Identify which cell holds the provided text, then report its [X, Y] central coordinate. 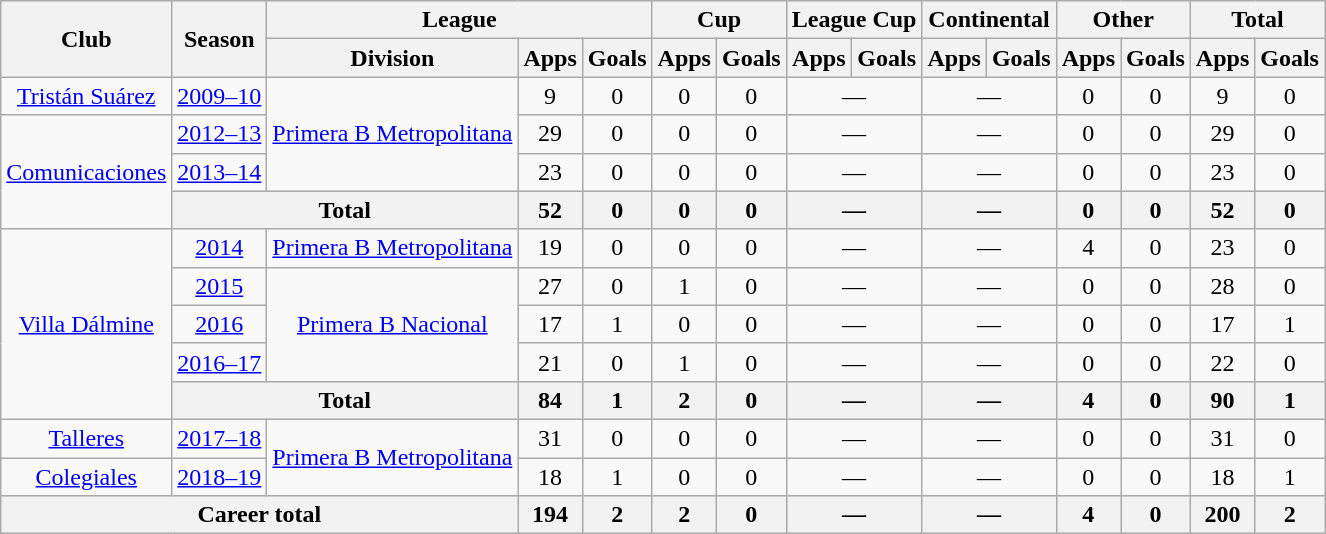
2013–14 [220, 172]
2009–10 [220, 96]
Tristán Suárez [86, 96]
Primera B Nacional [392, 324]
200 [1222, 515]
2016–17 [220, 362]
2018–19 [220, 477]
2012–13 [220, 134]
2014 [220, 248]
Colegiales [86, 477]
28 [1222, 286]
League [460, 20]
Talleres [86, 438]
Other [1123, 20]
2015 [220, 286]
2016 [220, 324]
Career total [260, 515]
Continental [989, 20]
Villa Dálmine [86, 324]
2017–18 [220, 438]
Season [220, 39]
Division [392, 58]
Club [86, 39]
194 [550, 515]
27 [550, 286]
League Cup [854, 20]
21 [550, 362]
Comunicaciones [86, 172]
Cup [719, 20]
22 [1222, 362]
90 [1222, 400]
84 [550, 400]
19 [550, 248]
